Return (x, y) of the center of cell containing provided text 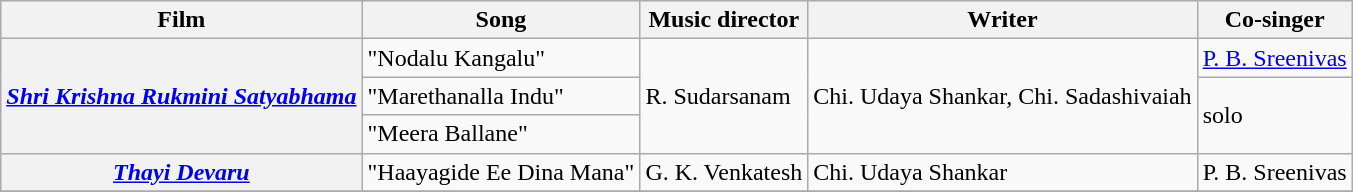
Writer (1002, 20)
"Nodalu Kangalu" (501, 58)
Film (182, 20)
Chi. Udaya Shankar, Chi. Sadashivaiah (1002, 96)
"Marethanalla Indu" (501, 96)
Shri Krishna Rukmini Satyabhama (182, 96)
G. K. Venkatesh (724, 172)
Music director (724, 20)
Chi. Udaya Shankar (1002, 172)
Co-singer (1274, 20)
Song (501, 20)
R. Sudarsanam (724, 96)
Thayi Devaru (182, 172)
"Haayagide Ee Dina Mana" (501, 172)
solo (1274, 115)
"Meera Ballane" (501, 134)
